Output the [x, y] coordinate of the center of the cell containing the given text.  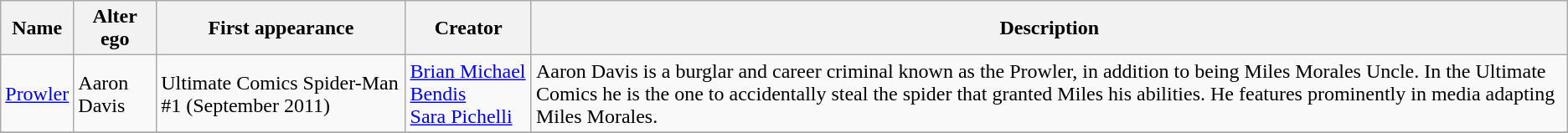
First appearance [281, 28]
Ultimate Comics Spider-Man #1 (September 2011) [281, 94]
Brian Michael BendisSara Pichelli [468, 94]
Creator [468, 28]
Prowler [37, 94]
Description [1049, 28]
Aaron Davis [116, 94]
Alter ego [116, 28]
Name [37, 28]
